Detect which cell encompasses the target text, then output its [x, y] center coordinate. 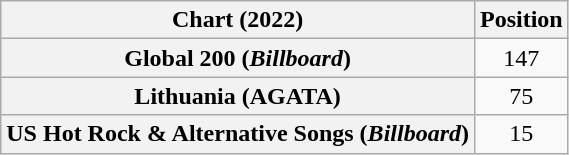
Position [521, 20]
15 [521, 134]
Global 200 (Billboard) [238, 58]
Chart (2022) [238, 20]
US Hot Rock & Alternative Songs (Billboard) [238, 134]
Lithuania (AGATA) [238, 96]
75 [521, 96]
147 [521, 58]
